Output the [X, Y] coordinate of the center of the cell containing the given text.  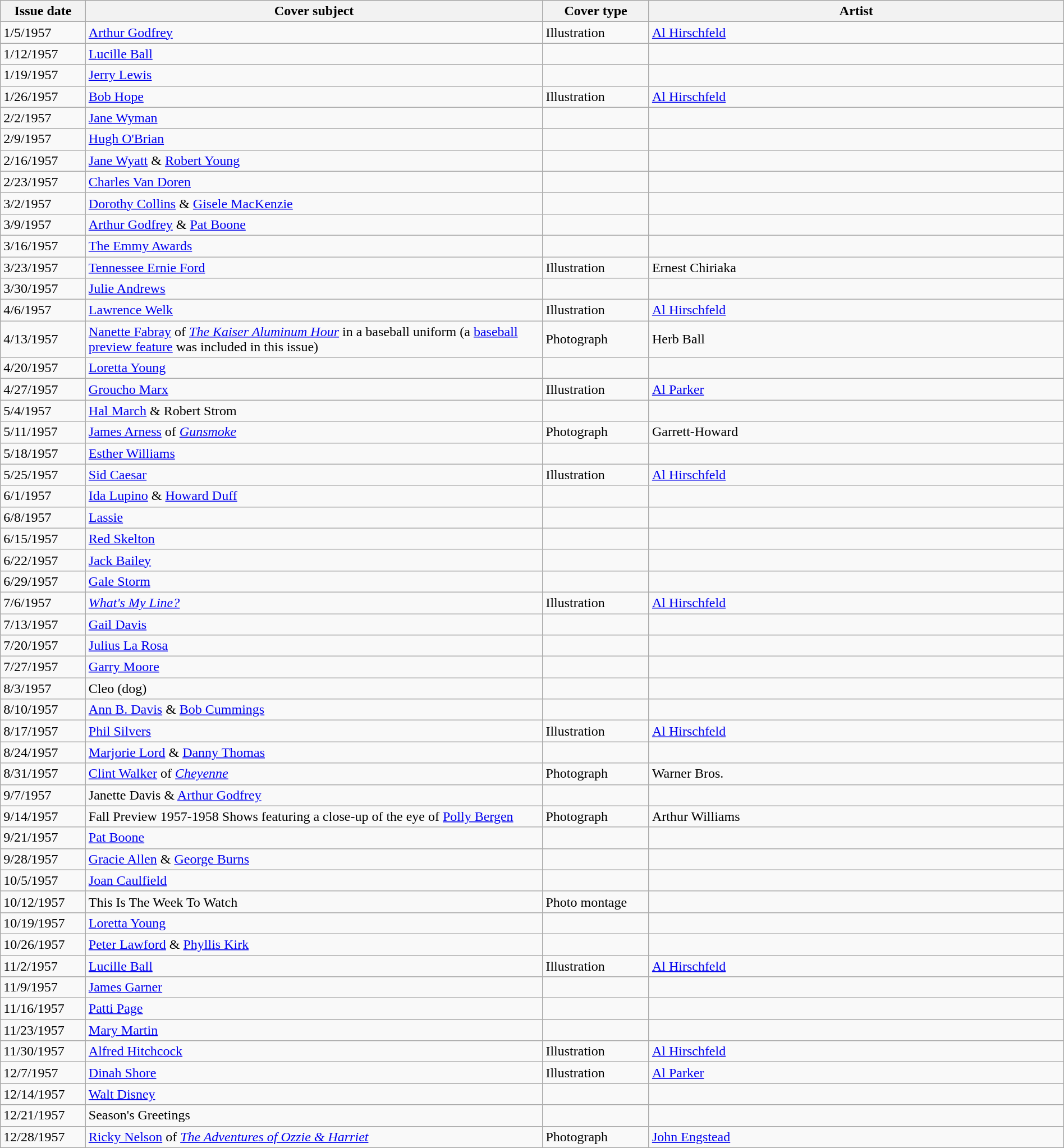
7/20/1957 [43, 646]
Gracie Allen & George Burns [314, 859]
7/13/1957 [43, 624]
1/5/1957 [43, 33]
11/30/1957 [43, 1051]
4/20/1957 [43, 368]
Nanette Fabray of The Kaiser Aluminum Hour in a baseball uniform (a baseball preview feature was included in this issue) [314, 339]
Arthur Williams [856, 816]
Season's Greetings [314, 1115]
4/27/1957 [43, 389]
9/21/1957 [43, 838]
8/17/1957 [43, 731]
Garry Moore [314, 667]
5/11/1957 [43, 432]
2/23/1957 [43, 182]
Dinah Shore [314, 1073]
Ernest Chiriaka [856, 268]
Phil Silvers [314, 731]
Cover type [596, 11]
1/26/1957 [43, 97]
Charles Van Doren [314, 182]
Garrett-Howard [856, 432]
Clint Walker of Cheyenne [314, 774]
John Engstead [856, 1137]
11/2/1957 [43, 966]
Marjorie Lord & Danny Thomas [314, 752]
3/16/1957 [43, 246]
Artist [856, 11]
9/14/1957 [43, 816]
Warner Bros. [856, 774]
Ida Lupino & Howard Duff [314, 496]
3/30/1957 [43, 289]
1/12/1957 [43, 54]
12/21/1957 [43, 1115]
10/12/1957 [43, 902]
12/28/1957 [43, 1137]
3/9/1957 [43, 224]
Peter Lawford & Phyllis Kirk [314, 944]
Ann B. Davis & Bob Cummings [314, 710]
8/3/1957 [43, 688]
Esther Williams [314, 453]
4/13/1957 [43, 339]
Alfred Hitchcock [314, 1051]
Arthur Godfrey [314, 33]
12/14/1957 [43, 1094]
Bob Hope [314, 97]
3/23/1957 [43, 268]
6/1/1957 [43, 496]
Cover subject [314, 11]
Tennessee Ernie Ford [314, 268]
7/6/1957 [43, 603]
11/9/1957 [43, 988]
Photo montage [596, 902]
1/19/1957 [43, 75]
11/16/1957 [43, 1009]
5/4/1957 [43, 411]
Cleo (dog) [314, 688]
Ricky Nelson of The Adventures of Ozzie & Harriet [314, 1137]
9/7/1957 [43, 795]
Red Skelton [314, 539]
Pat Boone [314, 838]
6/15/1957 [43, 539]
6/29/1957 [43, 581]
Joan Caulfield [314, 880]
Julius La Rosa [314, 646]
Mary Martin [314, 1030]
Gale Storm [314, 581]
Arthur Godfrey & Pat Boone [314, 224]
12/7/1957 [43, 1073]
2/9/1957 [43, 139]
2/2/1957 [43, 118]
Patti Page [314, 1009]
Issue date [43, 11]
Herb Ball [856, 339]
Sid Caesar [314, 475]
5/25/1957 [43, 475]
Janette Davis & Arthur Godfrey [314, 795]
2/16/1957 [43, 160]
Hal March & Robert Strom [314, 411]
Julie Andrews [314, 289]
6/22/1957 [43, 560]
3/2/1957 [43, 203]
8/10/1957 [43, 710]
Gail Davis [314, 624]
11/23/1957 [43, 1030]
The Emmy Awards [314, 246]
10/26/1957 [43, 944]
Hugh O'Brian [314, 139]
Groucho Marx [314, 389]
Lassie [314, 517]
Jane Wyman [314, 118]
5/18/1957 [43, 453]
Jerry Lewis [314, 75]
8/31/1957 [43, 774]
4/6/1957 [43, 310]
9/28/1957 [43, 859]
Walt Disney [314, 1094]
Jane Wyatt & Robert Young [314, 160]
10/5/1957 [43, 880]
6/8/1957 [43, 517]
Lawrence Welk [314, 310]
James Garner [314, 988]
Jack Bailey [314, 560]
7/27/1957 [43, 667]
This Is The Week To Watch [314, 902]
8/24/1957 [43, 752]
What's My Line? [314, 603]
10/19/1957 [43, 923]
James Arness of Gunsmoke [314, 432]
Fall Preview 1957-1958 Shows featuring a close-up of the eye of Polly Bergen [314, 816]
Dorothy Collins & Gisele MacKenzie [314, 203]
